Scan for the cell matching the given text and deliver its [X, Y] coordinate at center. 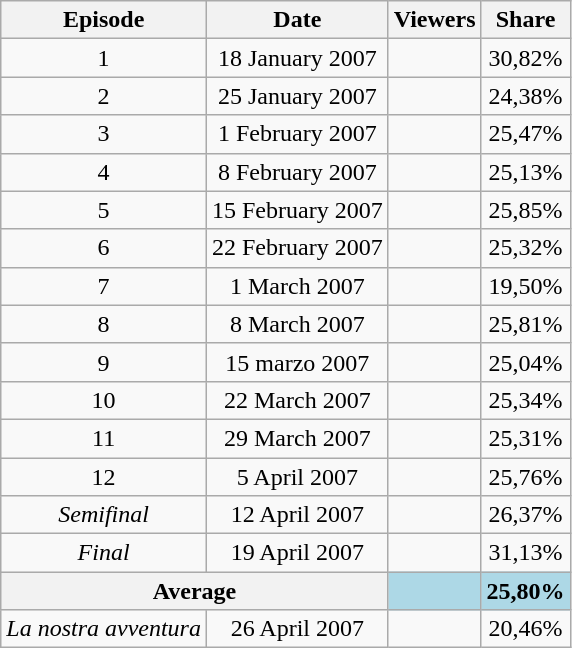
20,46% [526, 629]
6 [104, 248]
25,13% [526, 172]
12 April 2007 [297, 515]
25,47% [526, 134]
8 February 2007 [297, 172]
Date [297, 20]
19 April 2007 [297, 553]
8 [104, 324]
30,82% [526, 58]
24,38% [526, 96]
Episode [104, 20]
22 March 2007 [297, 400]
26,37% [526, 515]
25,31% [526, 438]
25,76% [526, 477]
25,32% [526, 248]
1 February 2007 [297, 134]
25,04% [526, 362]
8 March 2007 [297, 324]
11 [104, 438]
Semifinal [104, 515]
22 February 2007 [297, 248]
1 [104, 58]
26 April 2007 [297, 629]
Average [194, 591]
25,34% [526, 400]
9 [104, 362]
7 [104, 286]
10 [104, 400]
25,85% [526, 210]
15 February 2007 [297, 210]
19,50% [526, 286]
Share [526, 20]
3 [104, 134]
31,13% [526, 553]
25,80% [526, 591]
4 [104, 172]
5 April 2007 [297, 477]
Viewers [434, 20]
25,81% [526, 324]
Final [104, 553]
15 marzo 2007 [297, 362]
12 [104, 477]
5 [104, 210]
1 March 2007 [297, 286]
25 January 2007 [297, 96]
La nostra avventura [104, 629]
29 March 2007 [297, 438]
18 January 2007 [297, 58]
2 [104, 96]
